Extract the (X, Y) coordinate from the center of the cell holding the provided text.  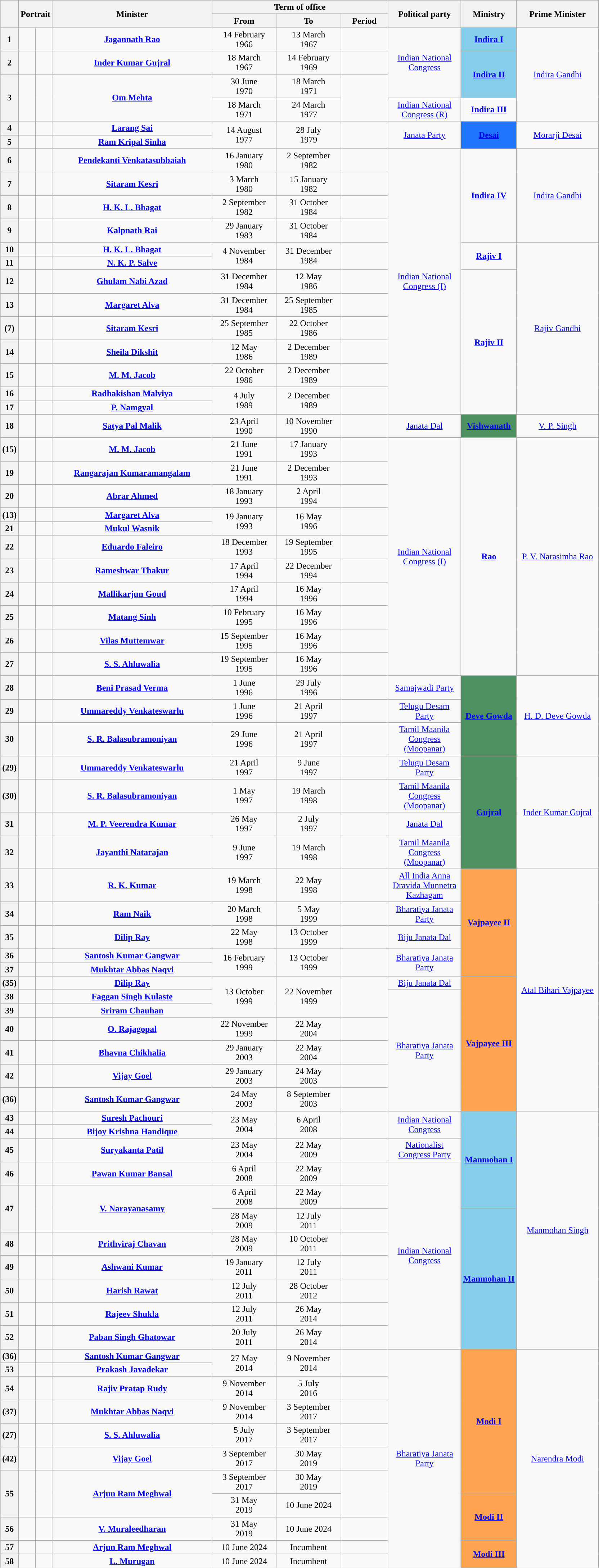
(7) (9, 328)
Samajwadi Party (425, 687)
56 (9, 1529)
7 (9, 184)
Eduardo Faleiro (132, 547)
29 (9, 711)
Rajiv II (489, 342)
P. Namgyal (132, 407)
P. V. Narasimha Rao (557, 557)
36 (9, 955)
14 February1969 (309, 63)
(27) (9, 1435)
Desai (489, 135)
Jagannath Rao (132, 40)
Vajpayee II (489, 922)
(30) (9, 796)
47 (9, 1208)
11 (9, 263)
14 August1977 (244, 135)
Minister (132, 14)
Nationalist Congress Party (425, 1150)
Vajpayee III (489, 1044)
Prime Minister (557, 14)
Term of office (300, 7)
Atal Bihari Vajpayee (557, 990)
1 (9, 40)
29 January1983 (244, 230)
3 (9, 98)
Rajiv I (489, 256)
Prithviraj Chavan (132, 1244)
Ram Kripal Sinha (132, 142)
Portrait (36, 14)
39 (9, 1011)
16 (9, 394)
Period (364, 21)
5 May1999 (309, 913)
30 June1970 (244, 86)
Sriram Chauhan (132, 1011)
14 (9, 352)
37 (9, 969)
Om Mehta (132, 98)
Political party (425, 14)
Gujral (489, 812)
(42) (9, 1458)
30 (9, 739)
13 (9, 305)
Jayanthi Natarajan (132, 852)
Manmohan II (489, 1279)
(15) (9, 449)
Rangarajan Kumaramangalam (132, 473)
26 May1997 (244, 824)
45 (9, 1150)
(37) (9, 1411)
Manmohan Singh (557, 1230)
Mallikarjun Goud (132, 594)
Pawan Kumar Bansal (132, 1173)
20 March1998 (244, 913)
Indira III (489, 109)
Ram Naik (132, 913)
Sheila Dikshit (132, 352)
17 January1993 (309, 449)
Manmohan I (489, 1160)
24 March1977 (309, 109)
H. D. Deve Gowda (557, 716)
19 January1993 (244, 521)
Indira IV (489, 195)
41 (9, 1052)
49 (9, 1267)
Bhavna Chikhalia (132, 1052)
53 (9, 1370)
Abrar Ahmed (132, 496)
6 (9, 161)
43 (9, 1118)
50 (9, 1291)
48 (9, 1244)
8 (9, 207)
27 (9, 664)
Faggan Singh Kulaste (132, 997)
52 (9, 1337)
Paban Singh Ghatowar (132, 1337)
57 (9, 1547)
54 (9, 1388)
42 (9, 1076)
From (244, 21)
35 (9, 937)
4 July1989 (244, 401)
Pendekanti Venkatasubbaiah (132, 161)
32 (9, 852)
5 July2017 (244, 1435)
22 (9, 547)
2 December1993 (309, 473)
O. Rajagopal (132, 1029)
18 March1967 (244, 63)
10 February1995 (244, 618)
17 (9, 407)
19 January2011 (244, 1267)
Rameshwar Thakur (132, 570)
2 July1997 (309, 824)
21 (9, 528)
3 March1980 (244, 184)
Beni Prasad Verma (132, 687)
29 June1996 (244, 739)
27 May2014 (244, 1363)
Vilas Muttemwar (132, 641)
28 July1979 (309, 135)
Morarji Desai (557, 135)
Kalpnath Rai (132, 230)
12 (9, 281)
58 (9, 1561)
(29) (9, 767)
Deve Gowda (489, 716)
Rajiv Gandhi (557, 329)
Radhakishan Malviya (132, 394)
38 (9, 997)
4 November1984 (244, 256)
23 (9, 570)
20 (9, 496)
Matang Sinh (132, 618)
Rajiv Pratap Rudy (132, 1388)
R. K. Kumar (132, 885)
18 January1993 (244, 496)
Suresh Pachouri (132, 1118)
29 July1996 (309, 687)
(35) (9, 983)
Suryakanta Patil (132, 1150)
18 December1993 (244, 547)
M. P. Veerendra Kumar (132, 824)
Indian National Congress (R) (425, 109)
Indira I (489, 40)
Prakash Javadekar (132, 1370)
To (309, 21)
33 (9, 885)
55 (9, 1494)
L. Murugan (132, 1561)
(13) (9, 515)
10 (9, 249)
20 July2011 (244, 1337)
14 February1966 (244, 40)
Ashwani Kumar (132, 1267)
V. P. Singh (557, 426)
24 (9, 594)
N. K. P. Salve (132, 263)
Harish Rawat (132, 1291)
15 (9, 375)
8 September2003 (309, 1099)
Ministry (489, 14)
Satya Pal Malik (132, 426)
16 January1980 (244, 161)
40 (9, 1029)
V. Narayanasamy (132, 1208)
Bijoy Krishna Handique (132, 1131)
10 October2011 (309, 1244)
9 (9, 230)
5 (9, 142)
26 (9, 641)
Larang Sai (132, 128)
Modi III (489, 1554)
Mukul Wasnik (132, 528)
46 (9, 1173)
Rao (489, 557)
28 (9, 687)
16 February1999 (244, 962)
23 April1990 (244, 426)
Vishwanath (489, 426)
28 October2012 (309, 1291)
25 (9, 618)
Narendra Modi (557, 1459)
44 (9, 1131)
1 May1997 (244, 796)
2 (9, 63)
Indira II (489, 74)
Janata Party (425, 135)
10 November1990 (309, 426)
31 (9, 824)
Modi II (489, 1517)
5 July2016 (309, 1388)
Ghulam Nabi Azad (132, 281)
18 (9, 426)
51 (9, 1314)
V. Muraleedharan (132, 1529)
Rajeev Shukla (132, 1314)
All India Anna Dravida Munnetra Kazhagam (425, 885)
13 March1967 (309, 40)
2 April1994 (309, 496)
15 January1982 (309, 184)
22 December1994 (309, 570)
19 (9, 473)
15 September1995 (244, 641)
34 (9, 913)
Modi I (489, 1422)
4 (9, 128)
